Find where the given text appears and provide that cell's center as [X, Y] coordinate. 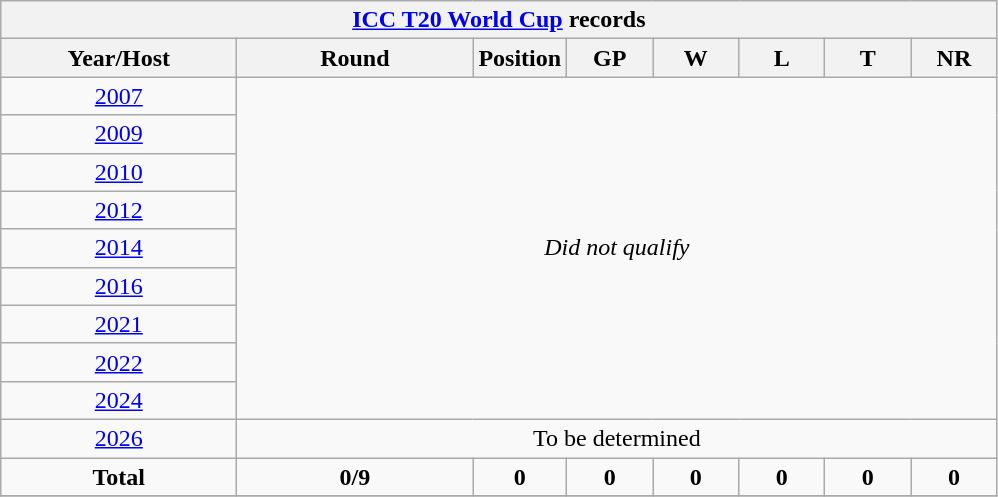
Round [355, 58]
2026 [119, 438]
2014 [119, 248]
T [868, 58]
GP [610, 58]
Position [520, 58]
2024 [119, 400]
2012 [119, 210]
Year/Host [119, 58]
L [782, 58]
Did not qualify [617, 248]
2010 [119, 172]
W [696, 58]
Total [119, 477]
2021 [119, 324]
2022 [119, 362]
0/9 [355, 477]
2009 [119, 134]
2007 [119, 96]
To be determined [617, 438]
NR [954, 58]
2016 [119, 286]
ICC T20 World Cup records [499, 20]
